Capture the cell that displays the provided text and extract its (x, y) central coordinate. 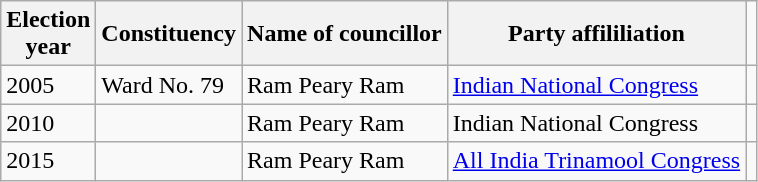
2010 (48, 123)
2005 (48, 85)
Election year (48, 34)
Ward No. 79 (169, 85)
Name of councillor (345, 34)
Party affililiation (596, 34)
2015 (48, 161)
All India Trinamool Congress (596, 161)
Constituency (169, 34)
